Detect which cell encompasses the target text, then output its [X, Y] center coordinate. 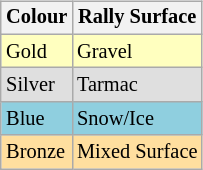
Blue [36, 119]
Rally Surface [137, 18]
Gravel [137, 51]
Colour [36, 18]
Silver [36, 85]
Gold [36, 51]
Snow/Ice [137, 119]
Bronze [36, 152]
Tarmac [137, 85]
Mixed Surface [137, 152]
